Pinpoint the cell where the given text exists, returning its (X, Y) midpoint coordinate. 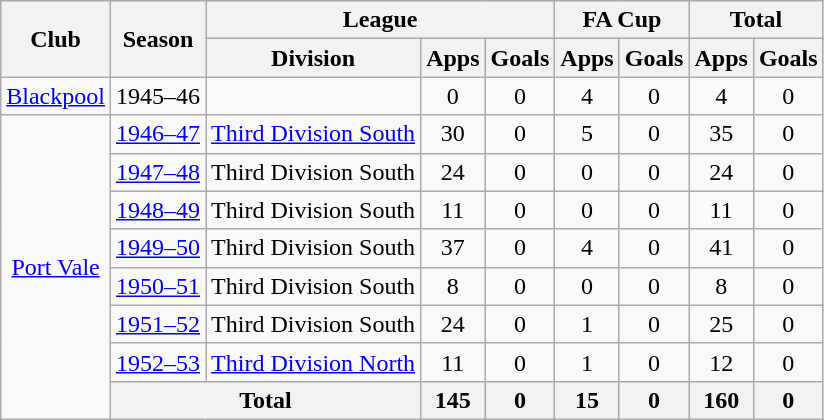
1950–51 (158, 286)
Division (314, 58)
145 (453, 400)
35 (721, 134)
FA Cup (622, 20)
160 (721, 400)
Club (56, 39)
Third Division North (314, 362)
12 (721, 362)
League (380, 20)
1952–53 (158, 362)
5 (587, 134)
Season (158, 39)
Port Vale (56, 267)
Blackpool (56, 96)
25 (721, 324)
1945–46 (158, 96)
41 (721, 248)
1947–48 (158, 172)
37 (453, 248)
30 (453, 134)
1949–50 (158, 248)
1946–47 (158, 134)
1951–52 (158, 324)
15 (587, 400)
1948–49 (158, 210)
